Scan for the cell matching the given text and deliver its (x, y) coordinate at center. 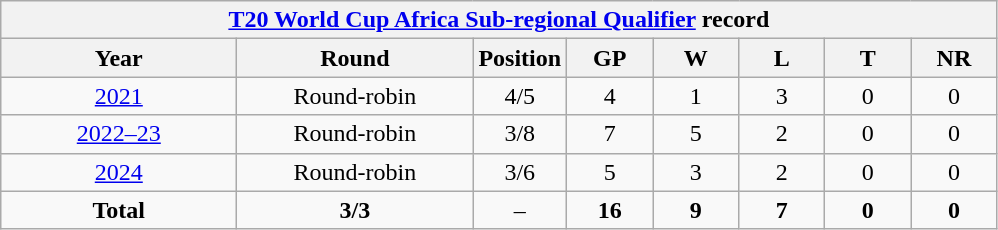
T20 World Cup Africa Sub-regional Qualifier record (499, 20)
16 (610, 210)
Total (119, 210)
2024 (119, 172)
1 (696, 96)
Year (119, 58)
9 (696, 210)
3/6 (520, 172)
T (868, 58)
NR (954, 58)
4 (610, 96)
L (782, 58)
GP (610, 58)
2022–23 (119, 134)
4/5 (520, 96)
Round (355, 58)
W (696, 58)
3/3 (355, 210)
3/8 (520, 134)
Position (520, 58)
2021 (119, 96)
– (520, 210)
